Capture the cell that displays the provided text and extract its (X, Y) central coordinate. 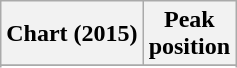
Chart (2015) (72, 34)
Peak position (189, 34)
